Extract the (x, y) coordinate from the center of the cell holding the provided text.  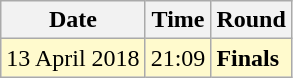
Round (251, 20)
21:09 (178, 58)
13 April 2018 (73, 58)
Date (73, 20)
Time (178, 20)
Finals (251, 58)
